Return (x, y) of the center of cell containing provided text 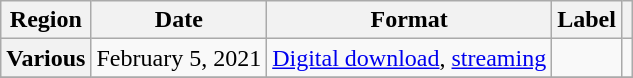
February 5, 2021 (179, 58)
Various (46, 58)
Digital download, streaming (410, 58)
Format (410, 20)
Date (179, 20)
Label (587, 20)
Region (46, 20)
